Provide the (X, Y) coordinate of the cell's center where the given text is located.  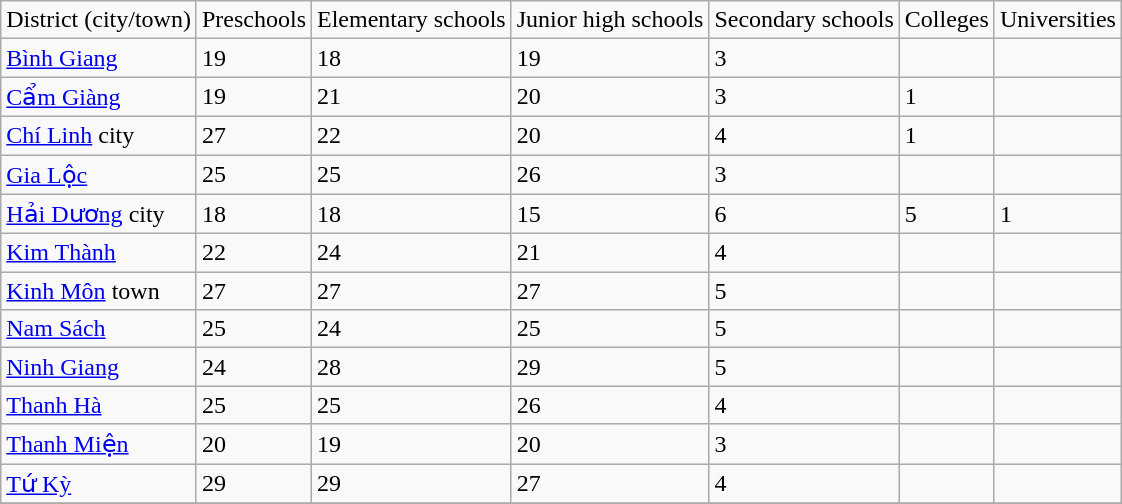
Thanh Miện (99, 444)
Universities (1058, 20)
Nam Sách (99, 329)
Elementary schools (412, 20)
Gia Lộc (99, 174)
Kinh Môn town (99, 291)
District (city/town) (99, 20)
28 (412, 367)
Thanh Hà (99, 405)
Ninh Giang (99, 367)
Hải Dương city (99, 214)
Junior high schools (610, 20)
Kim Thành (99, 253)
Colleges (946, 20)
6 (804, 214)
Preschools (254, 20)
Bình Giang (99, 58)
Secondary schools (804, 20)
Cẩm Giàng (99, 97)
Tứ Kỳ (99, 484)
15 (610, 214)
Chí Linh city (99, 135)
